Capture the cell that displays the provided text and extract its [x, y] central coordinate. 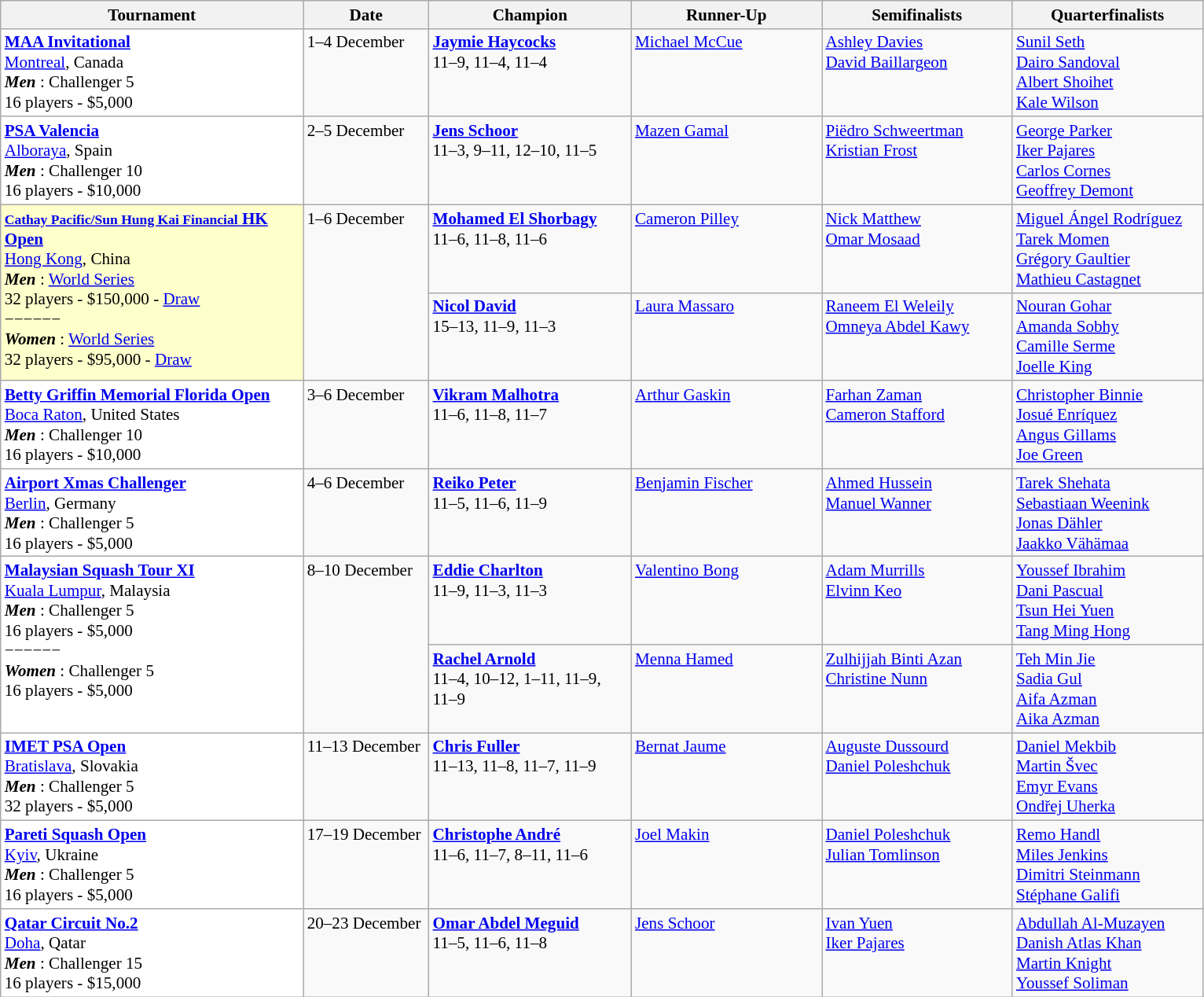
Champion [530, 14]
Vikram Malhotra11–6, 11–8, 11–7 [530, 425]
3–6 December [366, 425]
Airport Xmas Challenger Berlin, Germany Men : Challenger 516 players - $5,000 [152, 513]
17–19 December [366, 865]
Ahmed Hussein Manuel Wanner [917, 513]
Semifinalists [917, 14]
Daniel Mekbib Martin Švec Emyr Evans Ondřej Uherka [1107, 777]
Cameron Pilley [726, 248]
Quarterfinalists [1107, 14]
Raneem El Weleily Omneya Abdel Kawy [917, 337]
Mohamed El Shorbagy11–6, 11–8, 11–6 [530, 248]
Jens Schoor [726, 953]
Tournament [152, 14]
Auguste Dussourd Daniel Poleshchuk [917, 777]
Mazen Gamal [726, 160]
20–23 December [366, 953]
Rachel Arnold11–4, 10–12, 1–11, 11–9, 11–9 [530, 689]
Adam Murrills Elvinn Keo [917, 601]
Ashley Davies David Baillargeon [917, 72]
MAA Invitational Montreal, Canada Men : Challenger 516 players - $5,000 [152, 72]
Valentino Bong [726, 601]
Arthur Gaskin [726, 425]
Christopher Binnie Josué Enríquez Angus Gillams Joe Green [1107, 425]
Teh Min Jie Sadia Gul Aifa Azman Aika Azman [1107, 689]
11–13 December [366, 777]
Piëdro Schweertman Kristian Frost [917, 160]
4–6 December [366, 513]
Joel Makin [726, 865]
Reiko Peter11–5, 11–6, 11–9 [530, 513]
Sunil Seth Dairo Sandoval Albert Shoihet Kale Wilson [1107, 72]
Laura Massaro [726, 337]
Date [366, 14]
Jaymie Haycocks11–9, 11–4, 11–4 [530, 72]
1–4 December [366, 72]
Michael McCue [726, 72]
Christophe André11–6, 11–7, 8–11, 11–6 [530, 865]
Zulhijjah Binti Azan Christine Nunn [917, 689]
Daniel Poleshchuk Julian Tomlinson [917, 865]
Benjamin Fischer [726, 513]
George Parker Iker Pajares Carlos Cornes Geoffrey Demont [1107, 160]
Nicol David15–13, 11–9, 11–3 [530, 337]
Farhan Zaman Cameron Stafford [917, 425]
Remo Handl Miles Jenkins Dimitri Steinmann Stéphane Galifi [1107, 865]
1–6 December [366, 292]
IMET PSA Open Bratislava, Slovakia Men : Challenger 532 players - $5,000 [152, 777]
Youssef Ibrahim Dani Pascual Tsun Hei Yuen Tang Ming Hong [1107, 601]
8–10 December [366, 645]
Malaysian Squash Tour XI Kuala Lumpur, Malaysia Men : Challenger 516 players - $5,000−−−−−− Women : Challenger 516 players - $5,000 [152, 645]
PSA Valencia Alboraya, Spain Men : Challenger 1016 players - $10,000 [152, 160]
Abdullah Al-Muzayen Danish Atlas Khan Martin Knight Youssef Soliman [1107, 953]
Nick Matthew Omar Mosaad [917, 248]
Miguel Ángel Rodríguez Tarek Momen Grégory Gaultier Mathieu Castagnet [1107, 248]
Nouran Gohar Amanda Sobhy Camille Serme Joelle King [1107, 337]
Omar Abdel Meguid11–5, 11–6, 11–8 [530, 953]
Pareti Squash Open Kyiv, Ukraine Men : Challenger 516 players - $5,000 [152, 865]
Chris Fuller11–13, 11–8, 11–7, 11–9 [530, 777]
Jens Schoor11–3, 9–11, 12–10, 11–5 [530, 160]
Qatar Circuit No.2 Doha, Qatar Men : Challenger 1516 players - $15,000 [152, 953]
Betty Griffin Memorial Florida Open Boca Raton, United States Men : Challenger 1016 players - $10,000 [152, 425]
Eddie Charlton11–9, 11–3, 11–3 [530, 601]
2–5 December [366, 160]
Runner-Up [726, 14]
Ivan Yuen Iker Pajares [917, 953]
Bernat Jaume [726, 777]
Tarek Shehata Sebastiaan Weenink Jonas Dähler Jaakko Vähämaa [1107, 513]
Menna Hamed [726, 689]
